For the text-containing cell, return its midpoint in [x, y] coordinate format. 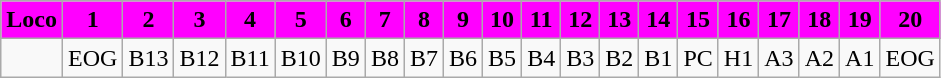
14 [658, 20]
B11 [250, 58]
B8 [384, 58]
PC [698, 58]
6 [346, 20]
B3 [580, 58]
B13 [148, 58]
A3 [779, 58]
11 [542, 20]
18 [819, 20]
7 [384, 20]
B5 [502, 58]
10 [502, 20]
8 [424, 20]
B6 [462, 58]
1 [92, 20]
12 [580, 20]
4 [250, 20]
A1 [860, 58]
B9 [346, 58]
19 [860, 20]
15 [698, 20]
B2 [620, 58]
B4 [542, 58]
B12 [200, 58]
B1 [658, 58]
17 [779, 20]
2 [148, 20]
A2 [819, 58]
H1 [738, 58]
Loco [32, 20]
9 [462, 20]
B10 [300, 58]
16 [738, 20]
5 [300, 20]
B7 [424, 58]
20 [910, 20]
3 [200, 20]
13 [620, 20]
